From the cell containing the given text, extract its center point as (X, Y) coordinate. 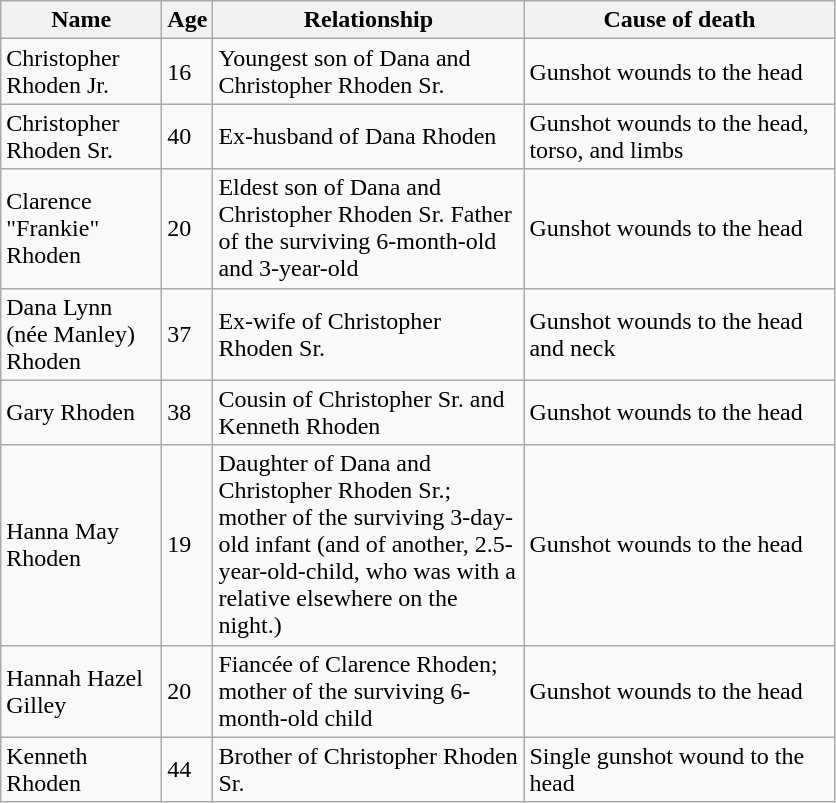
Relationship (368, 20)
Age (188, 20)
Gunshot wounds to the head and neck (680, 334)
Christopher Rhoden Sr. (82, 136)
Name (82, 20)
Eldest son of Dana and Christopher Rhoden Sr. Father of the surviving 6-month-old and 3-year-old (368, 228)
Dana Lynn (née Manley) Rhoden (82, 334)
Fiancée of Clarence Rhoden; mother of the surviving 6-month-old child (368, 691)
Gary Rhoden (82, 412)
Brother of Christopher Rhoden Sr. (368, 770)
Hannah Hazel Gilley (82, 691)
Cousin of Christopher Sr. and Kenneth Rhoden (368, 412)
Kenneth Rhoden (82, 770)
16 (188, 72)
38 (188, 412)
Hanna May Rhoden (82, 545)
Single gunshot wound to the head (680, 770)
Cause of death (680, 20)
Clarence "Frankie" Rhoden (82, 228)
40 (188, 136)
Ex-wife of Christopher Rhoden Sr. (368, 334)
Christopher Rhoden Jr. (82, 72)
37 (188, 334)
Youngest son of Dana and Christopher Rhoden Sr. (368, 72)
Gunshot wounds to the head, torso, and limbs (680, 136)
Ex-husband of Dana Rhoden (368, 136)
19 (188, 545)
44 (188, 770)
